Extract the [X, Y] coordinate from the center of the cell holding the provided text.  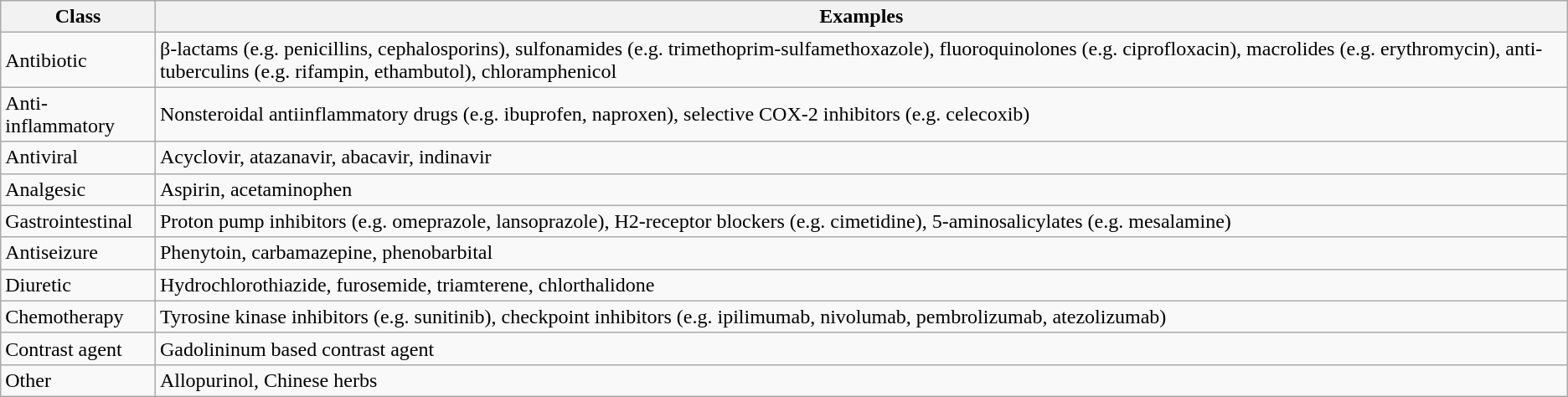
Allopurinol, Chinese herbs [861, 380]
Gadolininum based contrast agent [861, 348]
Other [79, 380]
Diuretic [79, 285]
Analgesic [79, 189]
Antibiotic [79, 60]
Contrast agent [79, 348]
Proton pump inhibitors (e.g. omeprazole, lansoprazole), H2-receptor blockers (e.g. cimetidine), 5-aminosalicylates (e.g. mesalamine) [861, 221]
Nonsteroidal antiinflammatory drugs (e.g. ibuprofen, naproxen), selective COX-2 inhibitors (e.g. celecoxib) [861, 114]
Phenytoin, carbamazepine, phenobarbital [861, 253]
Examples [861, 17]
Class [79, 17]
Aspirin, acetaminophen [861, 189]
Antiseizure [79, 253]
Acyclovir, atazanavir, abacavir, indinavir [861, 157]
Tyrosine kinase inhibitors (e.g. sunitinib), checkpoint inhibitors (e.g. ipilimumab, nivolumab, pembrolizumab, atezolizumab) [861, 317]
Anti-inflammatory [79, 114]
Hydrochlorothiazide, furosemide, triamterene, chlorthalidone [861, 285]
Gastrointestinal [79, 221]
Antiviral [79, 157]
Chemotherapy [79, 317]
